Extract the [X, Y] coordinate from the center of the cell holding the provided text.  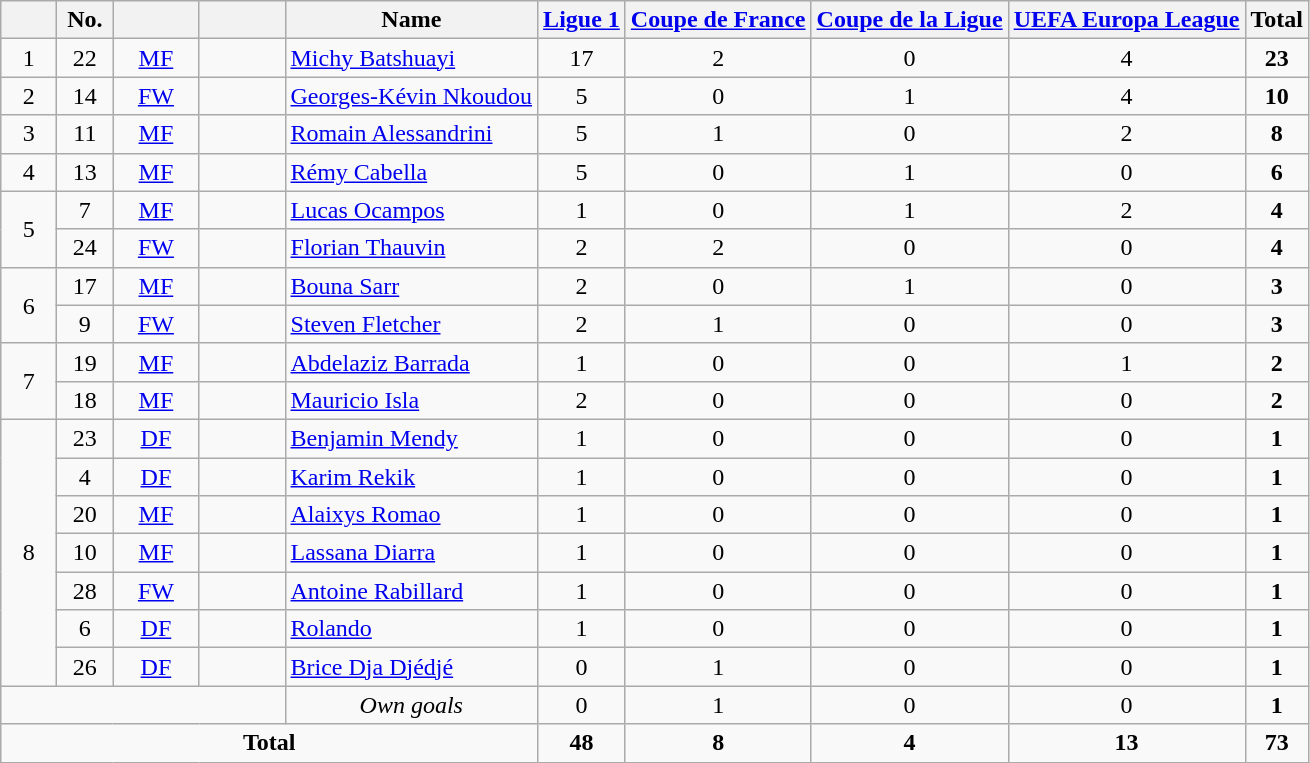
26 [85, 667]
Lassana Diarra [412, 553]
Own goals [412, 705]
Name [412, 20]
Karim Rekik [412, 477]
No. [85, 20]
Rolando [412, 629]
Brice Dja Djédjé [412, 667]
Mauricio Isla [412, 400]
Steven Fletcher [412, 324]
Antoine Rabillard [412, 591]
Benjamin Mendy [412, 438]
14 [85, 96]
48 [582, 743]
Ligue 1 [582, 20]
Coupe de France [718, 20]
Abdelaziz Barrada [412, 362]
22 [85, 58]
11 [85, 134]
28 [85, 591]
Coupe de la Ligue [910, 20]
19 [85, 362]
24 [85, 248]
Florian Thauvin [412, 248]
UEFA Europa League [1126, 20]
Romain Alessandrini [412, 134]
20 [85, 515]
18 [85, 400]
9 [85, 324]
Alaixys Romao [412, 515]
73 [1277, 743]
Rémy Cabella [412, 172]
Georges-Kévin Nkoudou [412, 96]
Michy Batshuayi [412, 58]
Lucas Ocampos [412, 210]
Bouna Sarr [412, 286]
